Return the (X, Y) coordinate for the center point of the cell that contains the specified text.  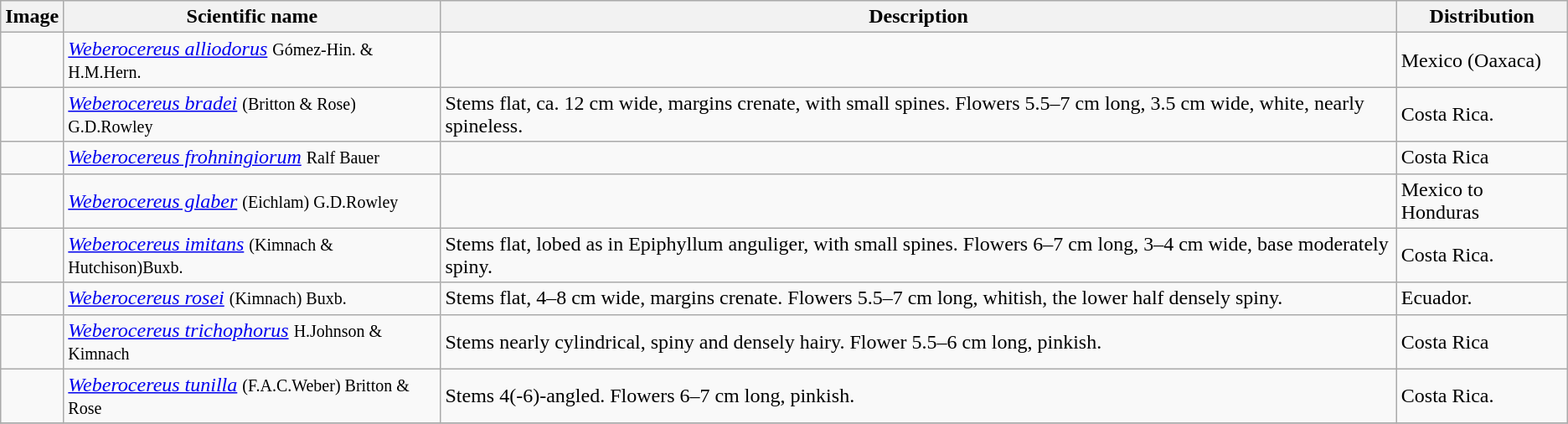
Scientific name (252, 17)
Stems flat, lobed as in Epiphyllum anguliger, with small spines. Flowers 6–7 cm long, 3–4 cm wide, base moderately spiny. (918, 255)
Description (918, 17)
Weberocereus tunilla (F.A.C.Weber) Britton & Rose (252, 396)
Weberocereus frohningiorum Ralf Bauer (252, 158)
Weberocereus rosei (Kimnach) Buxb. (252, 298)
Stems 4(-6)-angled. Flowers 6–7 cm long, pinkish. (918, 396)
Weberocereus bradei (Britton & Rose) G.D.Rowley (252, 114)
Ecuador. (1482, 298)
Stems flat, 4–8 cm wide, margins crenate. Flowers 5.5–7 cm long, whitish, the lower half densely spiny. (918, 298)
Distribution (1482, 17)
Stems nearly cylindrical, spiny and densely hairy. Flower 5.5–6 cm long, pinkish. (918, 342)
Weberocereus glaber (Eichlam) G.D.Rowley (252, 201)
Mexico (Oaxaca) (1482, 60)
Mexico to Honduras (1482, 201)
Weberocereus alliodorus Gómez-Hin. & H.M.Hern. (252, 60)
Weberocereus imitans (Kimnach & Hutchison)Buxb. (252, 255)
Image (32, 17)
Stems flat, ca. 12 cm wide, margins crenate, with small spines. Flowers 5.5–7 cm long, 3.5 cm wide, white, nearly spineless. (918, 114)
Weberocereus trichophorus H.Johnson & Kimnach (252, 342)
